For the text-containing cell, return its midpoint in [X, Y] coordinate format. 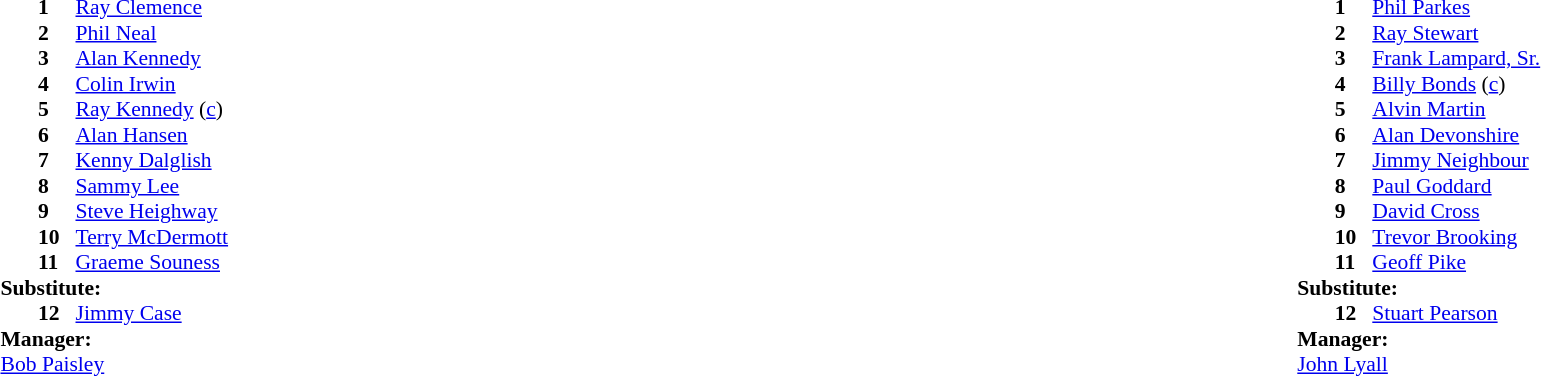
Kenny Dalglish [152, 161]
Phil Neal [152, 33]
Jimmy Neighbour [1456, 161]
Geoff Pike [1456, 263]
Alan Kennedy [152, 59]
David Cross [1456, 211]
Sammy Lee [152, 186]
Frank Lampard, Sr. [1456, 59]
Ray Stewart [1456, 33]
Alan Devonshire [1456, 135]
Ray Kennedy (c) [152, 109]
Graeme Souness [152, 263]
Alvin Martin [1456, 109]
Colin Irwin [152, 84]
Steve Heighway [152, 211]
Terry McDermott [152, 237]
Billy Bonds (c) [1456, 84]
Stuart Pearson [1456, 313]
Jimmy Case [152, 313]
Trevor Brooking [1456, 237]
Alan Hansen [152, 135]
Paul Goddard [1456, 186]
